For the text-containing cell, return its midpoint in [x, y] coordinate format. 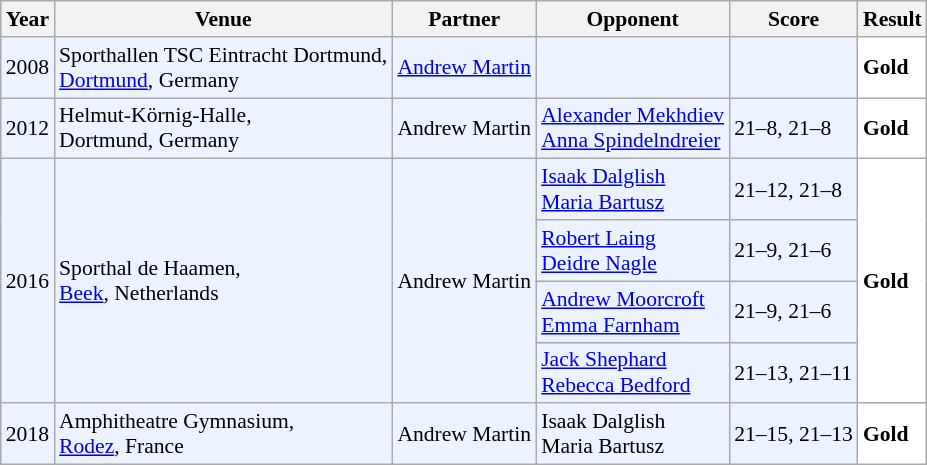
Opponent [632, 19]
Jack Shephard Rebecca Bedford [632, 372]
2012 [28, 128]
2016 [28, 281]
21–15, 21–13 [794, 434]
21–13, 21–11 [794, 372]
Andrew Moorcroft Emma Farnham [632, 312]
Sporthallen TSC Eintracht Dortmund,Dortmund, Germany [223, 68]
Venue [223, 19]
Partner [464, 19]
Score [794, 19]
2018 [28, 434]
21–8, 21–8 [794, 128]
21–12, 21–8 [794, 190]
Helmut-Körnig-Halle,Dortmund, Germany [223, 128]
Alexander Mekhdiev Anna Spindelndreier [632, 128]
Year [28, 19]
Result [892, 19]
Sporthal de Haamen,Beek, Netherlands [223, 281]
2008 [28, 68]
Robert Laing Deidre Nagle [632, 250]
Amphitheatre Gymnasium,Rodez, France [223, 434]
